Return the (X, Y) coordinate for the center point of the cell that contains the specified text.  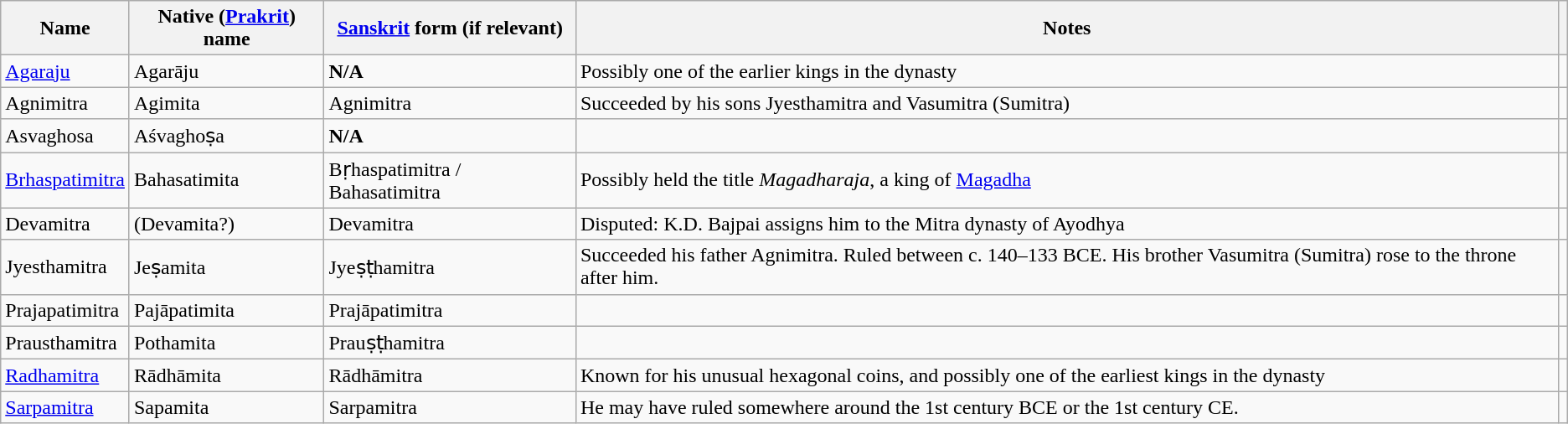
Native (Prakrit) name (226, 28)
Brhaspatimitra (65, 181)
Notes (1067, 28)
Asvaghosa (65, 136)
Radhamitra (65, 375)
Succeeded by his sons Jyesthamitra and Vasumitra (Sumitra) (1067, 103)
Succeeded his father Agnimitra. Ruled between c. 140–133 BCE. His brother Vasumitra (Sumitra) rose to the throne after him. (1067, 266)
Known for his unusual hexagonal coins, and possibly one of the earliest kings in the dynasty (1067, 375)
Prajapatimitra (65, 310)
Name (65, 28)
Bṛhaspatimitra / Bahasatimitra (450, 181)
(Devamita?) (226, 224)
Rādhāmitra (450, 375)
Jeṣamita (226, 266)
Agaraju (65, 71)
Prauṣṭhamitra (450, 343)
Jyesthamitra (65, 266)
Possibly held the title Magadharaja, a king of Magadha (1067, 181)
Pajāpatimita (226, 310)
Sapamita (226, 407)
Possibly one of the earlier kings in the dynasty (1067, 71)
Rādhāmita (226, 375)
Jyeṣṭhamitra (450, 266)
Pothamita (226, 343)
Disputed: K.D. Bajpai assigns him to the Mitra dynasty of Ayodhya (1067, 224)
Agarāju (226, 71)
Aśvaghoṣa (226, 136)
Prajāpatimitra (450, 310)
Agimita (226, 103)
Prausthamitra (65, 343)
Sanskrit form (if relevant) (450, 28)
He may have ruled somewhere around the 1st century BCE or the 1st century CE. (1067, 407)
Bahasatimita (226, 181)
